Scan for the cell matching the given text and deliver its [X, Y] coordinate at center. 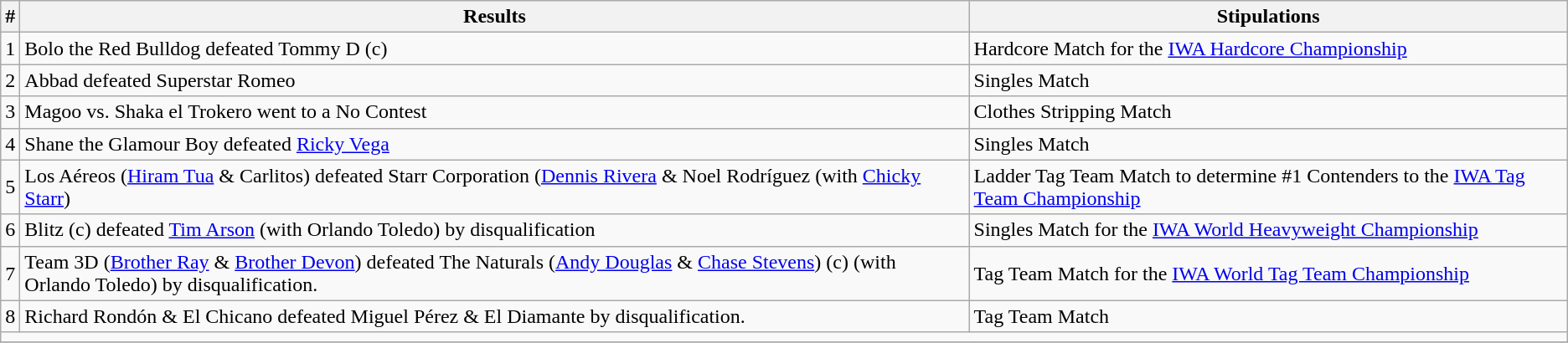
Results [494, 17]
Singles Match for the IWA World Heavyweight Championship [1268, 230]
Tag Team Match for the IWA World Tag Team Championship [1268, 273]
3 [10, 112]
Abbad defeated Superstar Romeo [494, 80]
1 [10, 49]
8 [10, 316]
Clothes Stripping Match [1268, 112]
Shane the Glamour Boy defeated Ricky Vega [494, 144]
2 [10, 80]
Bolo the Red Bulldog defeated Tommy D (c) [494, 49]
Los Aéreos (Hiram Tua & Carlitos) defeated Starr Corporation (Dennis Rivera & Noel Rodríguez (with Chicky Starr) [494, 187]
Hardcore Match for the IWA Hardcore Championship [1268, 49]
6 [10, 230]
5 [10, 187]
Magoo vs. Shaka el Trokero went to a No Contest [494, 112]
Richard Rondón & El Chicano defeated Miguel Pérez & El Diamante by disqualification. [494, 316]
Blitz (c) defeated Tim Arson (with Orlando Toledo) by disqualification [494, 230]
# [10, 17]
Ladder Tag Team Match to determine #1 Contenders to the IWA Tag Team Championship [1268, 187]
Tag Team Match [1268, 316]
Team 3D (Brother Ray & Brother Devon) defeated The Naturals (Andy Douglas & Chase Stevens) (c) (with Orlando Toledo) by disqualification. [494, 273]
Stipulations [1268, 17]
7 [10, 273]
4 [10, 144]
